Return the (x, y) coordinate for the center point of the cell that contains the specified text.  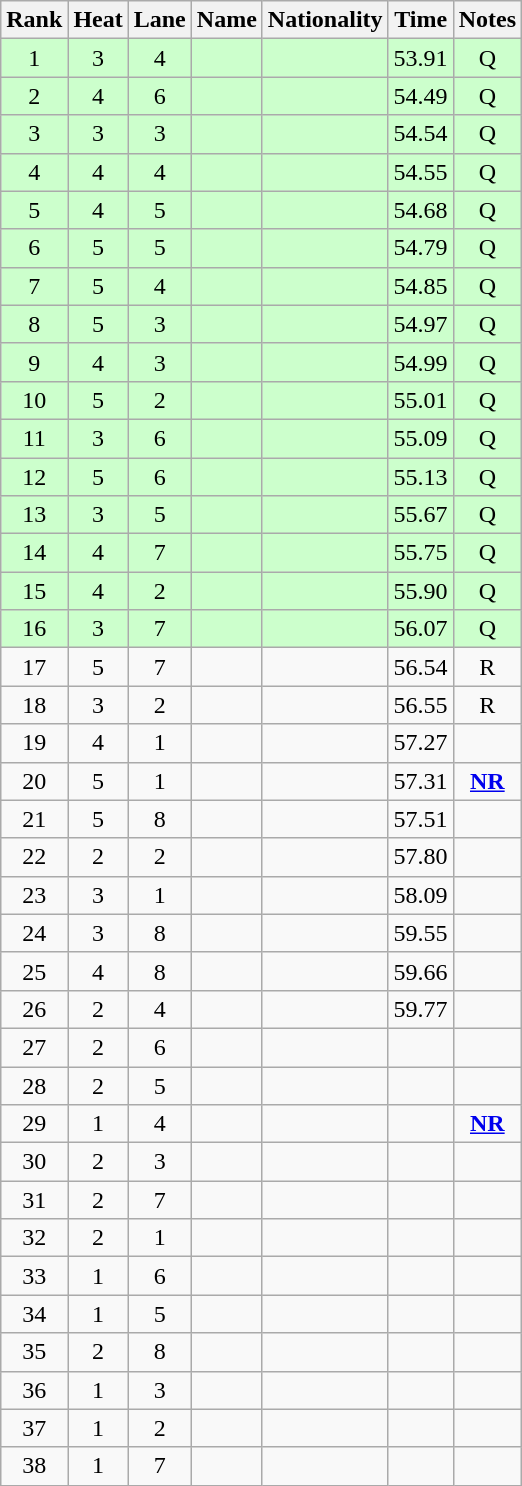
58.09 (420, 895)
21 (34, 819)
Time (420, 20)
55.13 (420, 477)
54.97 (420, 324)
57.27 (420, 743)
Notes (487, 20)
Heat (98, 20)
55.67 (420, 515)
38 (34, 1466)
29 (34, 1124)
55.01 (420, 400)
22 (34, 857)
9 (34, 362)
15 (34, 591)
28 (34, 1085)
33 (34, 1276)
19 (34, 743)
55.90 (420, 591)
56.55 (420, 705)
30 (34, 1162)
10 (34, 400)
54.55 (420, 172)
55.09 (420, 438)
54.99 (420, 362)
54.85 (420, 286)
59.66 (420, 971)
34 (34, 1314)
26 (34, 1009)
Name (226, 20)
14 (34, 553)
25 (34, 971)
18 (34, 705)
27 (34, 1047)
11 (34, 438)
24 (34, 933)
57.51 (420, 819)
Nationality (325, 20)
20 (34, 781)
Lane (160, 20)
59.55 (420, 933)
13 (34, 515)
53.91 (420, 58)
54.49 (420, 96)
54.68 (420, 210)
32 (34, 1238)
57.31 (420, 781)
31 (34, 1200)
36 (34, 1390)
54.54 (420, 134)
17 (34, 667)
55.75 (420, 553)
59.77 (420, 1009)
56.54 (420, 667)
23 (34, 895)
35 (34, 1352)
16 (34, 629)
56.07 (420, 629)
Rank (34, 20)
37 (34, 1428)
12 (34, 477)
54.79 (420, 248)
57.80 (420, 857)
